Locate the cell with the specified text and output its [x, y] center coordinate. 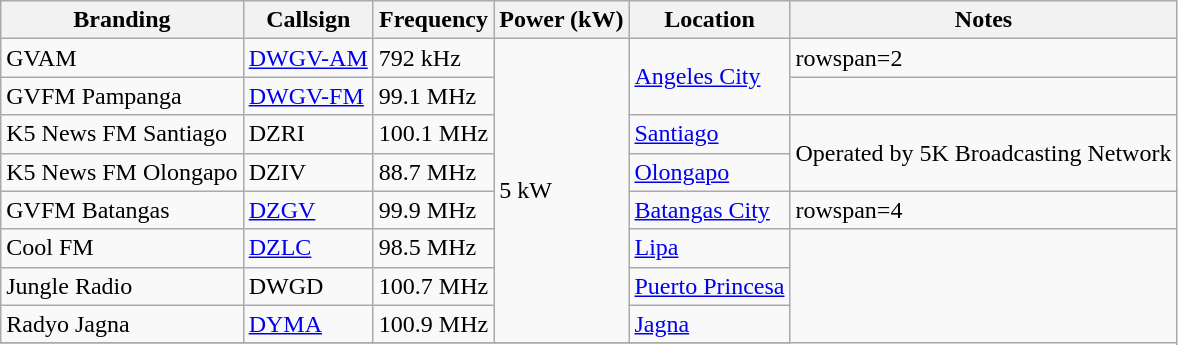
Puerto Princesa [710, 286]
DZIV [308, 172]
99.1 MHz [433, 96]
Angeles City [710, 77]
DZGV [308, 210]
Operated by 5K Broadcasting Network [984, 153]
100.9 MHz [433, 324]
Cool FM [122, 248]
Lipa [710, 248]
K5 News FM Olongapo [122, 172]
Branding [122, 20]
GVFM Pampanga [122, 96]
K5 News FM Santiago [122, 134]
Frequency [433, 20]
100.7 MHz [433, 286]
Olongapo [710, 172]
rowspan=4 [984, 210]
5 kW [562, 191]
Callsign [308, 20]
88.7 MHz [433, 172]
Radyo Jagna [122, 324]
Power (kW) [562, 20]
GVAM [122, 58]
DYMA [308, 324]
792 kHz [433, 58]
DWGV-FM [308, 96]
DWGD [308, 286]
Santiago [710, 134]
rowspan=2 [984, 58]
99.9 MHz [433, 210]
DZRI [308, 134]
Notes [984, 20]
Location [710, 20]
98.5 MHz [433, 248]
Jagna [710, 324]
DZLC [308, 248]
DWGV-AM [308, 58]
Batangas City [710, 210]
100.1 MHz [433, 134]
Jungle Radio [122, 286]
GVFM Batangas [122, 210]
